Scan for the cell matching the given text and deliver its [X, Y] coordinate at center. 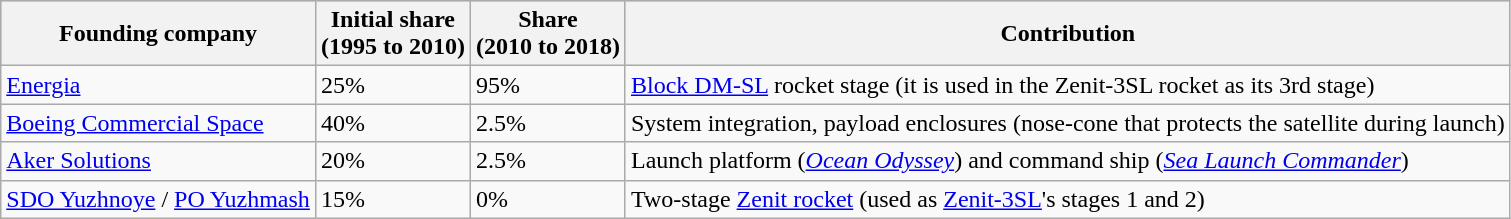
Initial share(1995 to 2010) [392, 34]
Share(2010 to 2018) [548, 34]
95% [548, 85]
Founding company [158, 34]
Block DM-SL rocket stage (it is used in the Zenit-3SL rocket as its 3rd stage) [1068, 85]
Boeing Commercial Space [158, 123]
15% [392, 199]
Launch platform (Ocean Odyssey) and command ship (Sea Launch Commander) [1068, 161]
Energia [158, 85]
System integration, payload enclosures (nose-cone that protects the satellite during launch) [1068, 123]
Aker Solutions [158, 161]
Contribution [1068, 34]
0% [548, 199]
40% [392, 123]
25% [392, 85]
Two-stage Zenit rocket (used as Zenit-3SL's stages 1 and 2) [1068, 199]
SDO Yuzhnoye / PO Yuzhmash [158, 199]
20% [392, 161]
